Output the [x, y] coordinate of the center of the cell containing the given text.  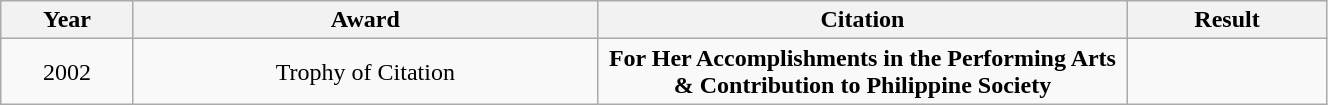
Award [365, 20]
Result [1228, 20]
Year [68, 20]
For Her Accomplishments in the Performing Arts & Contribution to Philippine Society [862, 72]
Citation [862, 20]
2002 [68, 72]
Trophy of Citation [365, 72]
